Detect which cell encompasses the target text, then output its [X, Y] center coordinate. 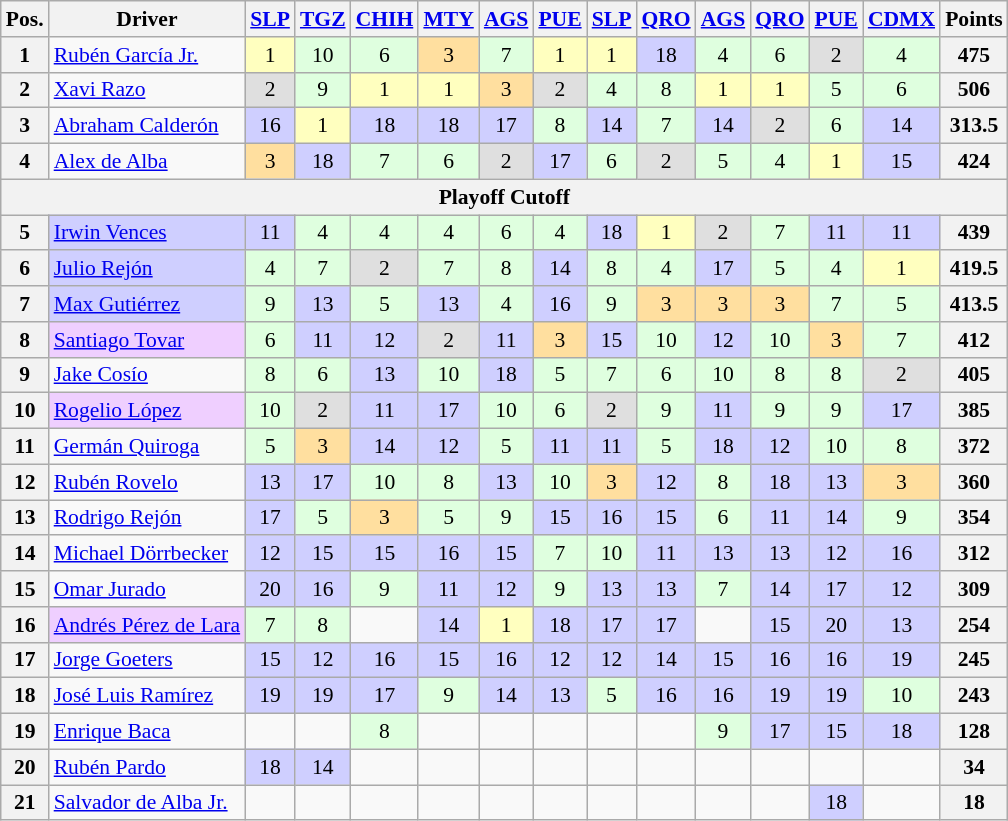
Rubén Pardo [148, 767]
313.5 [974, 126]
Xavi Razo [148, 90]
CHIH [385, 19]
Abraham Calderón [148, 126]
Rubén García Jr. [148, 55]
Rodrigo Rejón [148, 518]
506 [974, 90]
405 [974, 375]
354 [974, 518]
Points [974, 19]
309 [974, 589]
Max Gutiérrez [148, 304]
385 [974, 411]
Omar Jurado [148, 589]
243 [974, 696]
Rubén Rovelo [148, 482]
MTY [448, 19]
TGZ [323, 19]
Playoff Cutoff [504, 197]
34 [974, 767]
21 [25, 803]
312 [974, 554]
Michael Dörrbecker [148, 554]
Rogelio López [148, 411]
439 [974, 233]
372 [974, 447]
Jorge Goeters [148, 660]
424 [974, 162]
360 [974, 482]
Germán Quiroga [148, 447]
José Luis Ramírez [148, 696]
128 [974, 732]
Pos. [25, 19]
412 [974, 340]
Irwin Vences [148, 233]
Alex de Alba [148, 162]
Andrés Pérez de Lara [148, 625]
245 [974, 660]
254 [974, 625]
Jake Cosío [148, 375]
419.5 [974, 269]
CDMX [902, 19]
Santiago Tovar [148, 340]
Julio Rejón [148, 269]
413.5 [974, 304]
Enrique Baca [148, 732]
Salvador de Alba Jr. [148, 803]
475 [974, 55]
Driver [148, 19]
